Search for the cell housing the specified text and yield its [x, y] center coordinate. 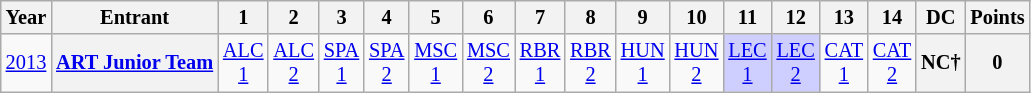
11 [747, 17]
CAT2 [892, 63]
NC† [940, 63]
Points [997, 17]
LEC1 [747, 63]
ALC2 [293, 63]
HUN2 [697, 63]
14 [892, 17]
2013 [26, 63]
6 [488, 17]
3 [342, 17]
SPA2 [386, 63]
10 [697, 17]
HUN1 [643, 63]
13 [844, 17]
0 [997, 63]
Entrant [134, 17]
1 [243, 17]
RBR1 [540, 63]
RBR2 [590, 63]
2 [293, 17]
Year [26, 17]
9 [643, 17]
MSC1 [436, 63]
ALC1 [243, 63]
SPA1 [342, 63]
4 [386, 17]
8 [590, 17]
5 [436, 17]
ART Junior Team [134, 63]
MSC2 [488, 63]
7 [540, 17]
DC [940, 17]
LEC2 [796, 63]
12 [796, 17]
CAT1 [844, 63]
